Capture the cell that displays the provided text and extract its (x, y) central coordinate. 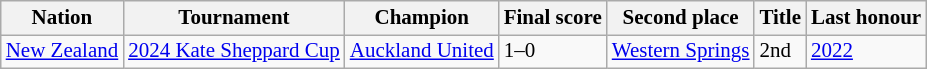
2022 (866, 52)
Tournament (234, 18)
Western Springs (681, 52)
Auckland United (422, 52)
Champion (422, 18)
2024 Kate Sheppard Cup (234, 52)
Nation (62, 18)
New Zealand (62, 52)
Title (780, 18)
Last honour (866, 18)
Final score (553, 18)
1–0 (553, 52)
Second place (681, 18)
2nd (780, 52)
